Pinpoint the cell where the given text exists, returning its (x, y) midpoint coordinate. 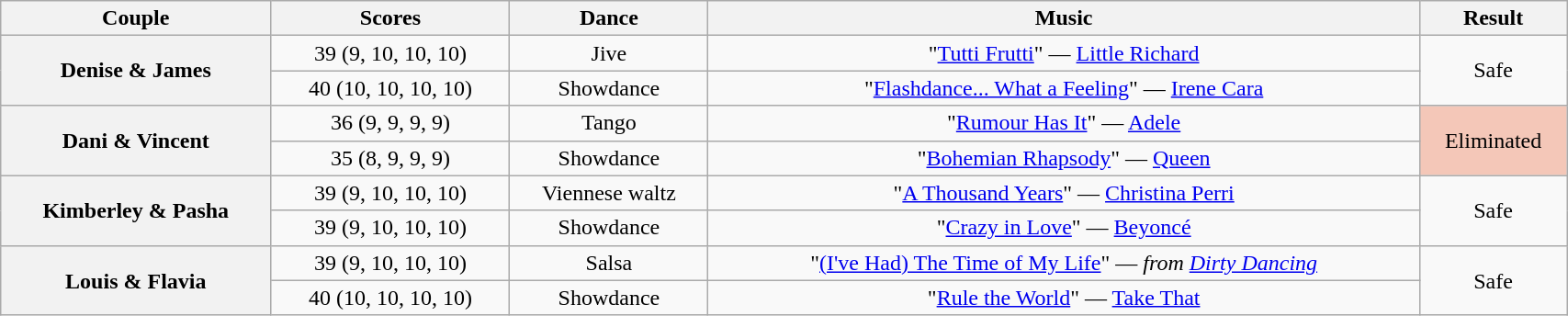
Tango (609, 123)
Music (1064, 18)
Eliminated (1493, 141)
Dance (609, 18)
Dani & Vincent (136, 141)
"Rumour Has It" — Adele (1064, 123)
"Tutti Frutti" — Little Richard (1064, 53)
Denise & James (136, 71)
"A Thousand Years" — Christina Perri (1064, 193)
"Crazy in Love" — Beyoncé (1064, 228)
Viennese waltz (609, 193)
"(I've Had) The Time of My Life" — from Dirty Dancing (1064, 263)
Scores (390, 18)
Result (1493, 18)
Couple (136, 18)
"Rule the World" — Take That (1064, 298)
Salsa (609, 263)
Jive (609, 53)
"Flashdance... What a Feeling" — Irene Cara (1064, 88)
Louis & Flavia (136, 280)
Kimberley & Pasha (136, 210)
35 (8, 9, 9, 9) (390, 158)
"Bohemian Rhapsody" — Queen (1064, 158)
36 (9, 9, 9, 9) (390, 123)
